Provide the (X, Y) coordinate of the cell's center where the given text is located.  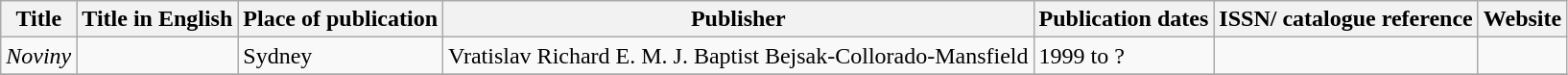
Title in English (157, 19)
Title (38, 19)
Website (1522, 19)
Place of publication (341, 19)
Publication dates (1124, 19)
ISSN/ catalogue reference (1345, 19)
Vratislav Richard E. M. J. Baptist Bejsak-Collorado-Mansfield (739, 56)
Publisher (739, 19)
1999 to ? (1124, 56)
Noviny (38, 56)
Sydney (341, 56)
